Search for the cell housing the specified text and yield its (X, Y) center coordinate. 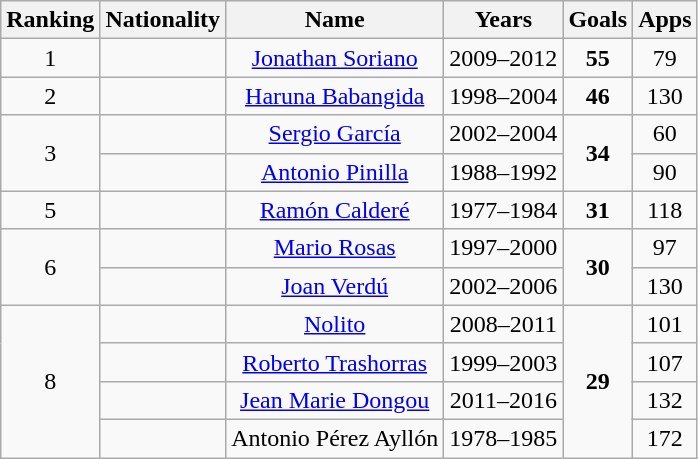
2011–2016 (504, 400)
Jonathan Soriano (335, 58)
118 (665, 210)
132 (665, 400)
60 (665, 134)
2002–2004 (504, 134)
Sergio García (335, 134)
107 (665, 362)
Nolito (335, 324)
1978–1985 (504, 438)
1 (50, 58)
Antonio Pinilla (335, 172)
55 (598, 58)
Haruna Babangida (335, 96)
Jean Marie Dongou (335, 400)
2008–2011 (504, 324)
5 (50, 210)
Antonio Pérez Ayllón (335, 438)
Name (335, 20)
Joan Verdú (335, 286)
1999–2003 (504, 362)
90 (665, 172)
97 (665, 248)
2002–2006 (504, 286)
Ranking (50, 20)
Mario Rosas (335, 248)
31 (598, 210)
8 (50, 381)
1998–2004 (504, 96)
46 (598, 96)
Apps (665, 20)
Roberto Trashorras (335, 362)
2 (50, 96)
Years (504, 20)
Nationality (163, 20)
101 (665, 324)
30 (598, 267)
79 (665, 58)
Goals (598, 20)
1988–1992 (504, 172)
1997–2000 (504, 248)
2009–2012 (504, 58)
3 (50, 153)
Ramón Calderé (335, 210)
6 (50, 267)
1977–1984 (504, 210)
34 (598, 153)
29 (598, 381)
172 (665, 438)
